Extract the [X, Y] coordinate from the center of the cell holding the provided text.  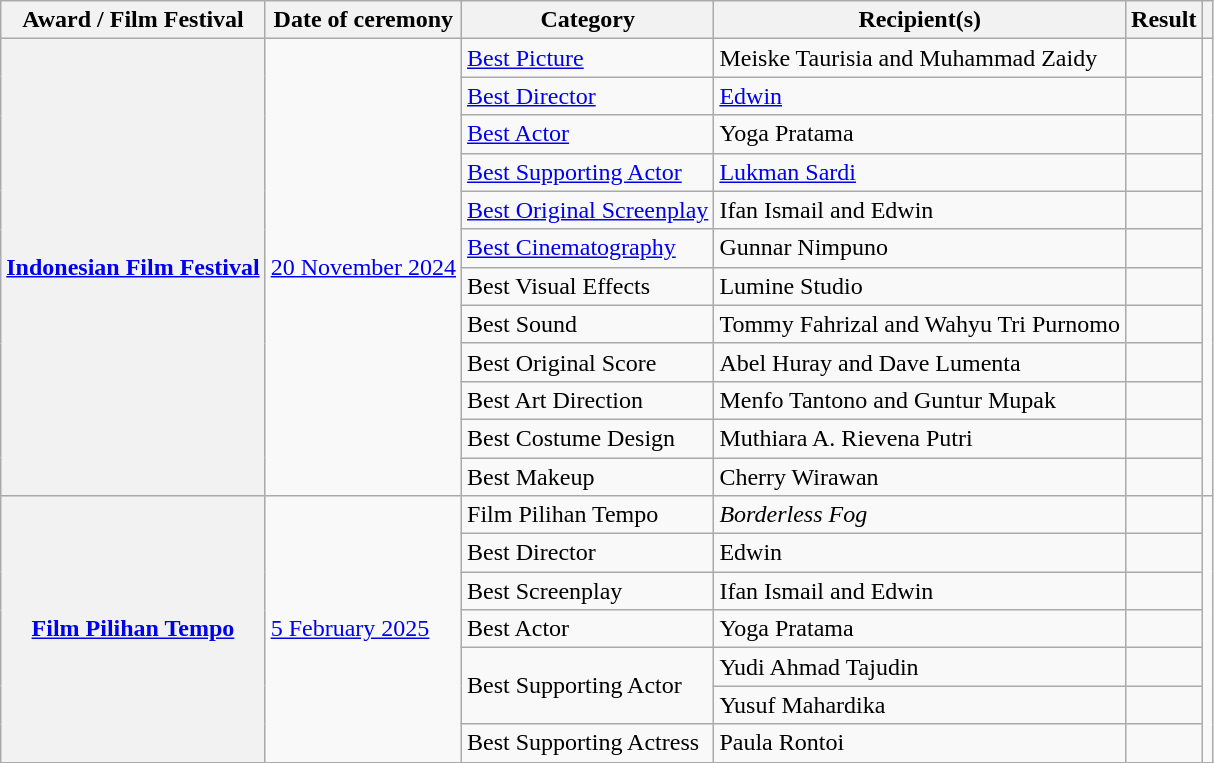
Tommy Fahrizal and Wahyu Tri Purnomo [920, 324]
Yudi Ahmad Tajudin [920, 667]
Paula Rontoi [920, 743]
Date of ceremony [363, 20]
5 February 2025 [363, 629]
Best Sound [588, 324]
Abel Huray and Dave Lumenta [920, 362]
Best Art Direction [588, 400]
Cherry Wirawan [920, 477]
20 November 2024 [363, 268]
Best Makeup [588, 477]
Borderless Fog [920, 515]
Award / Film Festival [133, 20]
Best Original Score [588, 362]
Muthiara A. Rievena Putri [920, 438]
Best Cinematography [588, 248]
Category [588, 20]
Lukman Sardi [920, 172]
Result [1164, 20]
Best Original Screenplay [588, 210]
Gunnar Nimpuno [920, 248]
Best Screenplay [588, 591]
Best Supporting Actress [588, 743]
Menfo Tantono and Guntur Mupak [920, 400]
Recipient(s) [920, 20]
Best Costume Design [588, 438]
Meiske Taurisia and Muhammad Zaidy [920, 58]
Yusuf Mahardika [920, 705]
Best Picture [588, 58]
Indonesian Film Festival [133, 268]
Lumine Studio [920, 286]
Best Visual Effects [588, 286]
